Return the [x, y] coordinate for the center point of the cell that contains the specified text.  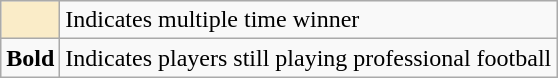
Indicates players still playing professional football [308, 58]
Bold [30, 58]
Indicates multiple time winner [308, 20]
